Scan for the cell matching the given text and deliver its (x, y) coordinate at center. 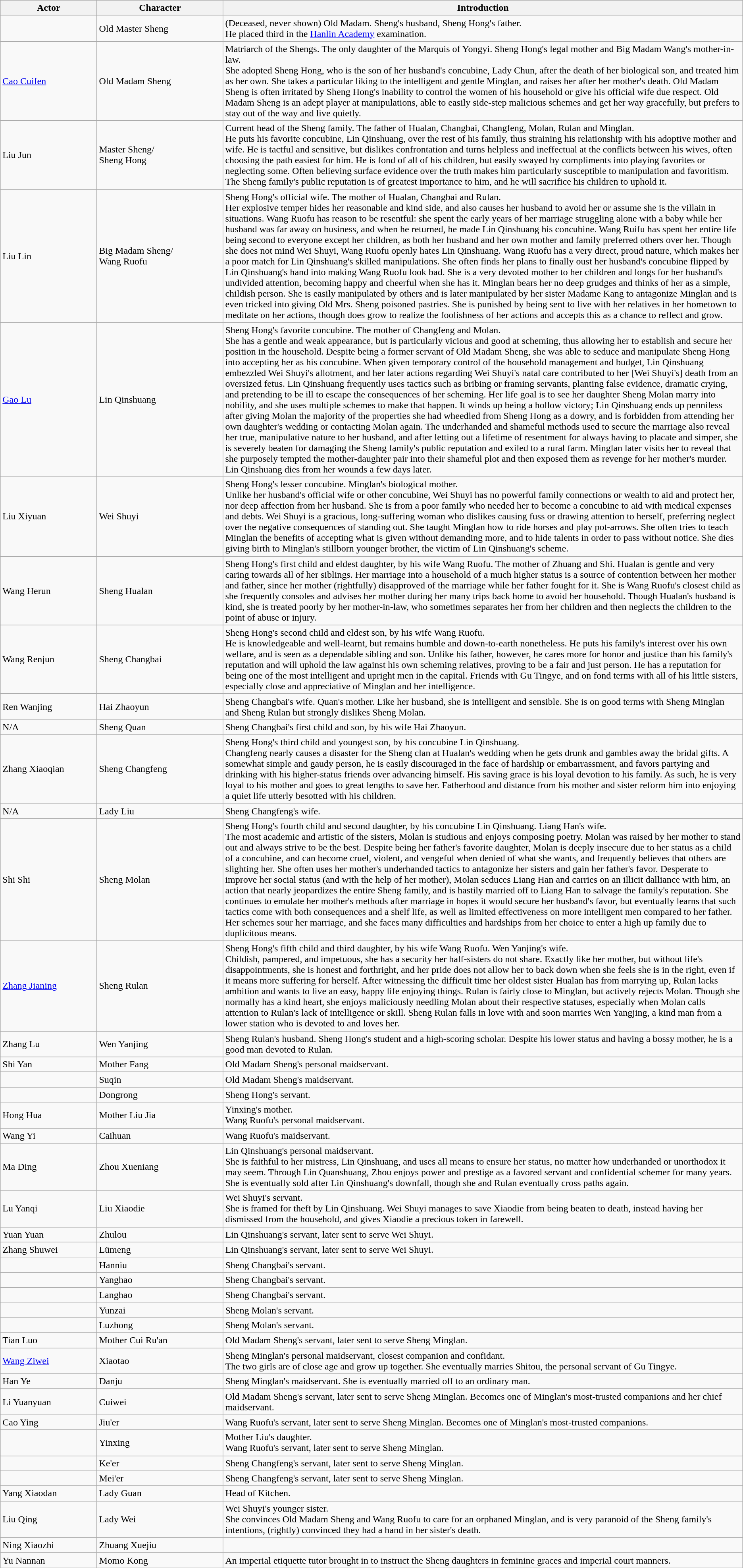
Mother Cui Ru'an (160, 1340)
Master Sheng/Sheng Hong (160, 155)
Shi Shi (48, 880)
Danju (160, 1381)
Zhang Xiaoqian (48, 769)
Yinxing (160, 1443)
Liu Xiyuan (48, 517)
Cao Cuifen (48, 81)
Cao Ying (48, 1422)
Sheng Quan (160, 727)
Lümeng (160, 1250)
Ning Xiaozhi (48, 1545)
Zhang Jianing (48, 986)
Mother Liu Jia (160, 1115)
Old Madam Sheng's servant, later sent to serve Sheng Minglan. Becomes one of Minglan's most-trusted companions and her chief maidservant. (483, 1402)
Yuan Yuan (48, 1234)
Luzhong (160, 1325)
Yang Xiaodan (48, 1493)
Zhang Lu (48, 1044)
Sheng Changbai's first child and son, by his wife Hai Zhaoyun. (483, 727)
Liu Lin (48, 256)
Old Madam Sheng's personal maidservant. (483, 1065)
Tian Luo (48, 1340)
Zhang Shuwei (48, 1250)
Yanghao (160, 1280)
Yinxing's mother.Wang Ruofu's personal maidservant. (483, 1115)
Wang Ruofu's maidservant. (483, 1136)
Ma Ding (48, 1167)
Lady Guan (160, 1493)
Old Madam Sheng's maidservant. (483, 1080)
Lady Wei (160, 1519)
Lin Qinshuang (160, 399)
Zhou Xueniang (160, 1167)
Mother Liu's daughter.Wang Ruofu's servant, later sent to serve Sheng Minglan. (483, 1443)
Sheng Changfeng (160, 769)
Xiaotao (160, 1361)
Li Yuanyuan (48, 1402)
Liu Xiaodie (160, 1209)
Sheng Molan (160, 880)
Hai Zhaoyun (160, 707)
Wang Herun (48, 591)
Hong Hua (48, 1115)
Character (160, 8)
Shi Yan (48, 1065)
Old Master Sheng (160, 29)
Wei Shuyi (160, 517)
Jiu'er (160, 1422)
Dongrong (160, 1095)
Mei'er (160, 1478)
Old Madam Sheng (160, 81)
Caihuan (160, 1136)
Lu Yanqi (48, 1209)
Sheng Hualan (160, 591)
Cuiwei (160, 1402)
Actor (48, 8)
Zhulou (160, 1234)
Wen Yanjing (160, 1044)
Sheng Changfeng's wife. (483, 811)
Introduction (483, 8)
Zhuang Xuejiu (160, 1545)
Head of Kitchen. (483, 1493)
Sheng Changbai (160, 659)
Sheng Minglan's maidservant. She is eventually married off to an ordinary man. (483, 1381)
An imperial etiquette tutor brought in to instruct the Sheng daughters in feminine graces and imperial court manners. (483, 1560)
Big Madam Sheng/Wang Ruofu (160, 256)
Hanniu (160, 1265)
Lady Liu (160, 811)
Yu Nannan (48, 1560)
Liu Qing (48, 1519)
Liu Jun (48, 155)
Yunzai (160, 1310)
Sheng Hong's servant. (483, 1095)
Wang Ruofu's servant, later sent to serve Sheng Minglan. Becomes one of Minglan's most-trusted companions. (483, 1422)
Sheng Rulan (160, 986)
Old Madam Sheng's servant, later sent to serve Sheng Minglan. (483, 1340)
(Deceased, never shown) Old Madam. Sheng's husband, Sheng Hong's father. He placed third in the Hanlin Academy examination. (483, 29)
Suqin (160, 1080)
Wang Ziwei (48, 1361)
Gao Lu (48, 399)
Langhao (160, 1295)
Han Ye (48, 1381)
Wang Renjun (48, 659)
Mother Fang (160, 1065)
Ke'er (160, 1463)
Momo Kong (160, 1560)
Ren Wanjing (48, 707)
Wang Yi (48, 1136)
